Pinpoint the cell where the given text exists, returning its (x, y) midpoint coordinate. 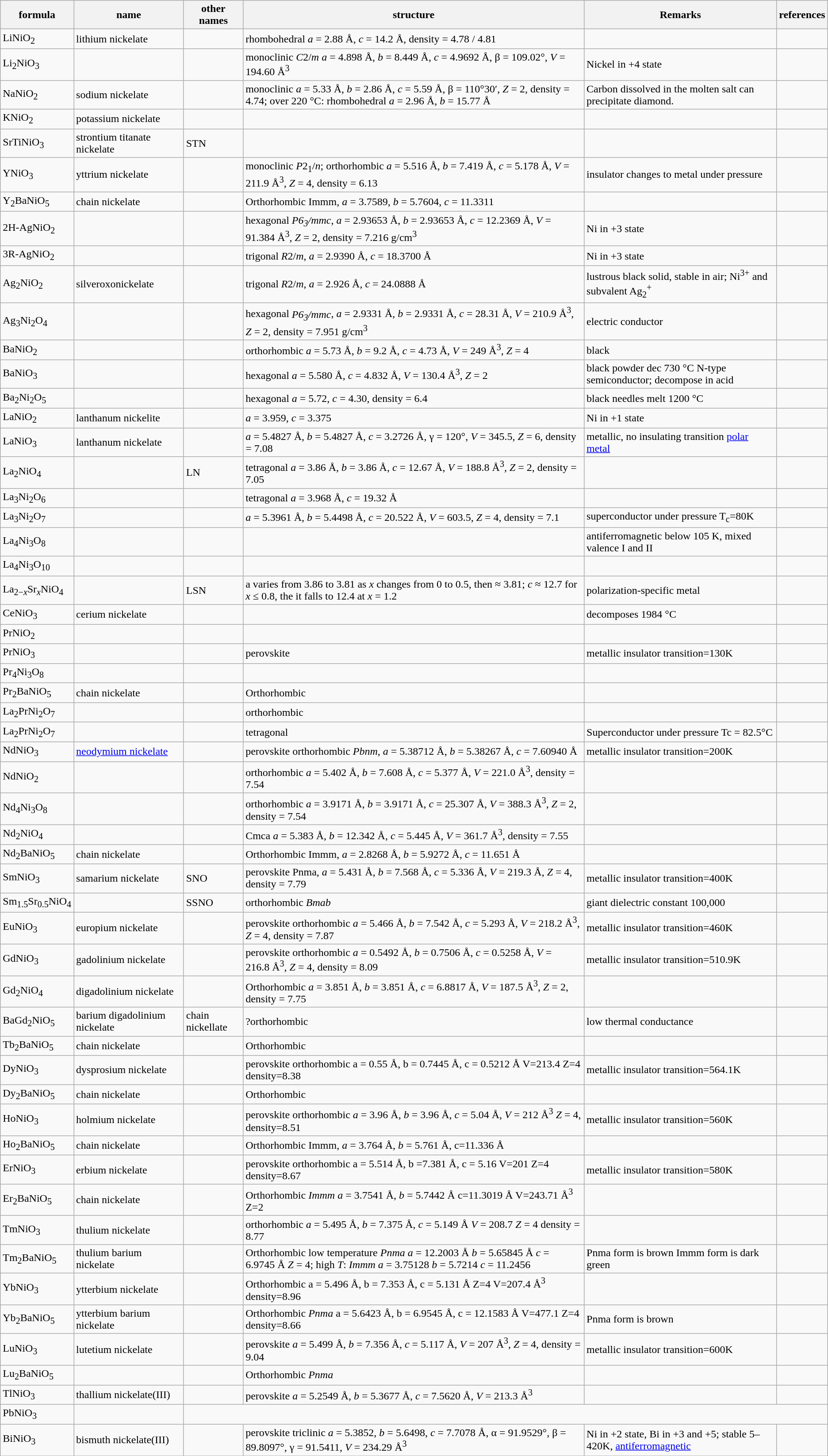
lithium nickelate (129, 39)
NdNiO3 (37, 752)
metallic insulator transition=130K (680, 653)
orthorhombic a = 5.73 Å, b = 9.2 Å, c = 4.73 Å, V = 249 Å3, Z = 4 (414, 350)
a varies from 3.86 to 3.81 as x changes from 0 to 0.5, then ≈ 3.81; c ≈ 12.7 for x ≤ 0.8, the it falls to 12.4 at x = 1.2 (414, 590)
perovskite orthorhombic a = 0.55 Å, b = 0.7445 Å, c = 0.5212 Å V=213.4 Z=4 density=8.38 (414, 1070)
chain nickellate (213, 1021)
potassium nickelate (129, 119)
orthorhombic a = 5.402 Å, b = 7.608 Å, c = 5.377 Å, V = 221.0 Å3, density = 7.54 (414, 777)
Orthorhombic a = 5.496 Å, b = 7.353 Å, c = 5.131 Å Z=4 V=207.4 Å3 density=8.96 (414, 1289)
Carbon dissolved in the molten salt can precipitate diamond. (680, 95)
KNiO2 (37, 119)
orthorhombic a = 5.495 Å, b = 7.375 Å, c = 5.149 Å V = 208.7 Z = 4 density = 8.77 (414, 1230)
Remarks (680, 15)
Pnma form is brown Immm form is dark green (680, 1258)
superconductor under pressure Tc=80K (680, 517)
BaNiO2 (37, 350)
thulium nickelate (129, 1230)
Orthorhombic Pnma a = 5.6423 Å, b = 6.9545 Å, c = 12.1583 Å V=477.1 Z=4 density=8.66 (414, 1319)
metallic insulator transition=564.1K (680, 1070)
thulium barium nickelate (129, 1258)
monoclinic P21/n; orthorhombic a = 5.516 Å, b = 7.419 Å, c = 5.178 Å, V = 211.9 Å3, Z = 4, density = 6.13 (414, 175)
GdNiO3 (37, 960)
perovskite (414, 653)
Orthorhombic Immm, a = 2.8268 Å, b = 5.9272 Å, c = 11.651 Å (414, 854)
black (680, 350)
Ni in +2 state, Bi in +3 and +5; stable 5–420K, antiferromagnetic (680, 1440)
SmNiO3 (37, 878)
metallic insulator transition=560K (680, 1120)
orthorhombic Bmab (414, 902)
samarium nickelate (129, 878)
Yb2BaNiO5 (37, 1319)
low thermal conductance (680, 1021)
perovskite a = 5.2549 Å, b = 5.3677 Å, c = 7.5620 Å, V = 213.3 Å3 (414, 1395)
perovskite Pnma, a = 5.431 Å, b = 7.568 Å, c = 5.336 Å, V = 219.3 Å, Z = 4, density = 7.79 (414, 878)
sodium nickelate (129, 95)
metallic insulator transition=580K (680, 1170)
La4Ni3O8 (37, 542)
bismuth nickelate(III) (129, 1440)
PbNiO3 (37, 1414)
CeNiO3 (37, 614)
BaNiO3 (37, 374)
electric conductor (680, 321)
Nickel in +4 state (680, 65)
Li2NiO3 (37, 65)
lustrous black solid, stable in air; Ni3+ and subvalent Ag2+ (680, 284)
perovskite orthorhombic a = 5.466 Å, b = 7.542 Å, c = 5.293 Å, V = 218.2 Å3, Z = 4, density = 7.87 (414, 928)
structure (414, 15)
strontium titanate nickelate (129, 143)
PrNiO2 (37, 634)
barium digadolinium nickelate (129, 1021)
SNO (213, 878)
Orthorhombic Immm, a = 3.764 Å, b = 5.761 Å, c=11.336 Å (414, 1145)
perovskite triclinic a = 5.3852, b = 5.6498, c = 7.7078 Å, α = 91.9529°, β = 89.8097°, γ = 91.5411, V = 234.29 Å3 (414, 1440)
Er2BaNiO5 (37, 1200)
other names (213, 15)
orthorhombic a = 3.9171 Å, b = 3.9171 Å, c = 25.307 Å, V = 388.3 Å3, Z = 2, density = 7.54 (414, 809)
?orthorhombic (414, 1021)
neodymium nickelate (129, 752)
Pr4Ni3O8 (37, 673)
Orthorhombic a = 3.851 Å, b = 3.851 Å, c = 6.8817 Å, V = 187.5 Å3, Z = 2, density = 7.75 (414, 992)
La3Ni2O7 (37, 517)
LN (213, 473)
YbNiO3 (37, 1289)
digadolinium nickelate (129, 992)
tetragonal a = 3.86 Å, b = 3.86 Å, c = 12.67 Å, V = 188.8 Å3, Z = 2, density = 7.05 (414, 473)
ytterbium barium nickelate (129, 1319)
Ba2Ni2O5 (37, 398)
a = 5.3961 Å, b = 5.4498 Å, c = 20.522 Å, V = 603.5, Z = 4, density = 7.1 (414, 517)
rhombohedral a = 2.88 Å, c = 14.2 Å, density = 4.78 / 4.81 (414, 39)
Gd2NiO4 (37, 992)
hexagonal a = 5.72, c = 4.30, density = 6.4 (414, 398)
ytterbium nickelate (129, 1289)
STN (213, 143)
Dy2BaNiO5 (37, 1094)
TlNiO3 (37, 1395)
Orthorhombic Immm a = 3.7541 Å, b = 5.7442 Å c=11.3019 Å V=243.71 Å3 Z=2 (414, 1200)
metallic insulator transition=400K (680, 878)
3R-AgNiO2 (37, 256)
SSNO (213, 902)
hexagonal a = 5.580 Å, c = 4.832 Å, V = 130.4 Å3, Z = 2 (414, 374)
BiNiO3 (37, 1440)
BaGd2NiO5 (37, 1021)
Pnma form is brown (680, 1319)
giant dielectric constant 100,000 (680, 902)
black powder dec 730 °C N-type semiconductor; decompose in acid (680, 374)
trigonal R2/m, a = 2.9390 Å, c = 18.3700 Å (414, 256)
polarization-specific metal (680, 590)
NdNiO2 (37, 777)
Cmca a = 5.383 Å, b = 12.342 Å, c = 5.445 Å, V = 361.7 Å3, density = 7.55 (414, 835)
LaNiO2 (37, 418)
ErNiO3 (37, 1170)
orthorhombic (414, 712)
europium nickelate (129, 928)
hexagonal P63/mmc, a = 2.93653 Å, b = 2.93653 Å, c = 12.2369 Å, V = 91.384 Å3, Z = 2, density = 7.216 g/cm3 (414, 229)
lanthanum nickelite (129, 418)
Orthorhombic Pnma (414, 1375)
Tm2BaNiO5 (37, 1258)
Superconductor under pressure Tc = 82.5°C (680, 732)
monoclinic a = 5.33 Å, b = 2.86 Å, c = 5.59 Å, β = 110°30′, Z = 2, density = 4.74; over 220 °C: rhombohedral a = 2.96 Å, b = 15.77 Å (414, 95)
LiNiO2 (37, 39)
Ni in +1 state (680, 418)
perovskite orthorhombic Pbnm, a = 5.38712 Å, b = 5.38267 Å, c = 7.60940 Å (414, 752)
antiferromagnetic below 105 K, mixed valence I and II (680, 542)
perovskite orthorhombic a = 0.5492 Å, b = 0.7506 Å, c = 0.5258 Å, V = 216.8 Å3, Z = 4, density = 8.09 (414, 960)
trigonal R2/m, a = 2.926 Å, c = 24.0888 Å (414, 284)
tetragonal (414, 732)
LSN (213, 590)
LaNiO3 (37, 442)
erbium nickelate (129, 1170)
yttrium nickelate (129, 175)
Tb2BaNiO5 (37, 1046)
SrTiNiO3 (37, 143)
black needles melt 1200 °C (680, 398)
holmium nickelate (129, 1120)
metallic insulator transition=510.9K (680, 960)
Ag3Ni2O4 (37, 321)
PrNiO3 (37, 653)
insulator changes to metal under pressure (680, 175)
Nd4Ni3O8 (37, 809)
gadolinium nickelate (129, 960)
monoclinic C2/m a = 4.898 Å, b = 8.449 Å, c = 4.9692 Å, β = 109.02°, V = 194.60 Å3 (414, 65)
TmNiO3 (37, 1230)
silveroxonickelate (129, 284)
formula (37, 15)
Orthorhombic low temperature Pnma a = 12.2003 Å b = 5.65845 Å c = 6.9745 Å Z = 4; high T: Immm a = 3.75128 b = 5.7214 c = 11.2456 (414, 1258)
metallic insulator transition=200K (680, 752)
YNiO3 (37, 175)
cerium nickelate (129, 614)
a = 3.959, c = 3.375 (414, 418)
tetragonal a = 3.968 Å, c = 19.32 Å (414, 498)
perovskite orthorhombic a = 3.96 Å, b = 3.96 Å, c = 5.04 Å, V = 212 Å3 Z = 4, density=8.51 (414, 1120)
a = 5.4827 Å, b = 5.4827 Å, c = 3.2726 Å, γ = 120°, V = 345.5, Z = 6, density = 7.08 (414, 442)
2H-AgNiO2 (37, 229)
Ag2NiO2 (37, 284)
EuNiO3 (37, 928)
thallium nickelate(III) (129, 1395)
metallic insulator transition=460K (680, 928)
decomposes 1984 °C (680, 614)
HoNiO3 (37, 1120)
La2−xSrxNiO4 (37, 590)
Y2BaNiO5 (37, 202)
Orthorhombic Immm, a = 3.7589, b = 5.7604, c = 11.3311 (414, 202)
metallic insulator transition=600K (680, 1349)
Sm1.5Sr0.5NiO4 (37, 902)
perovskite a = 5.499 Å, b = 7.356 Å, c = 5.117 Å, V = 207 Å3, Z = 4, density = 9.04 (414, 1349)
Nd2BaNiO5 (37, 854)
La2NiO4 (37, 473)
NaNiO2 (37, 95)
dysprosium nickelate (129, 1070)
hexagonal P63/mmc, a = 2.9331 Å, b = 2.9331 Å, c = 28.31 Å, V = 210.9 Å3, Z = 2, density = 7.951 g/cm3 (414, 321)
LuNiO3 (37, 1349)
DyNiO3 (37, 1070)
Lu2BaNiO5 (37, 1375)
Pr2BaNiO5 (37, 693)
lanthanum nickelate (129, 442)
references (802, 15)
perovskite orthorhombic a = 5.514 Å, b =7.381 Å, c = 5.16 V=201 Z=4 density=8.67 (414, 1170)
La3Ni2O6 (37, 498)
Ho2BaNiO5 (37, 1145)
lutetium nickelate (129, 1349)
metallic, no insulating transition polar metal (680, 442)
name (129, 15)
La4Ni3O10 (37, 566)
Nd2NiO4 (37, 835)
